From the cell containing the given text, extract its center point as (X, Y) coordinate. 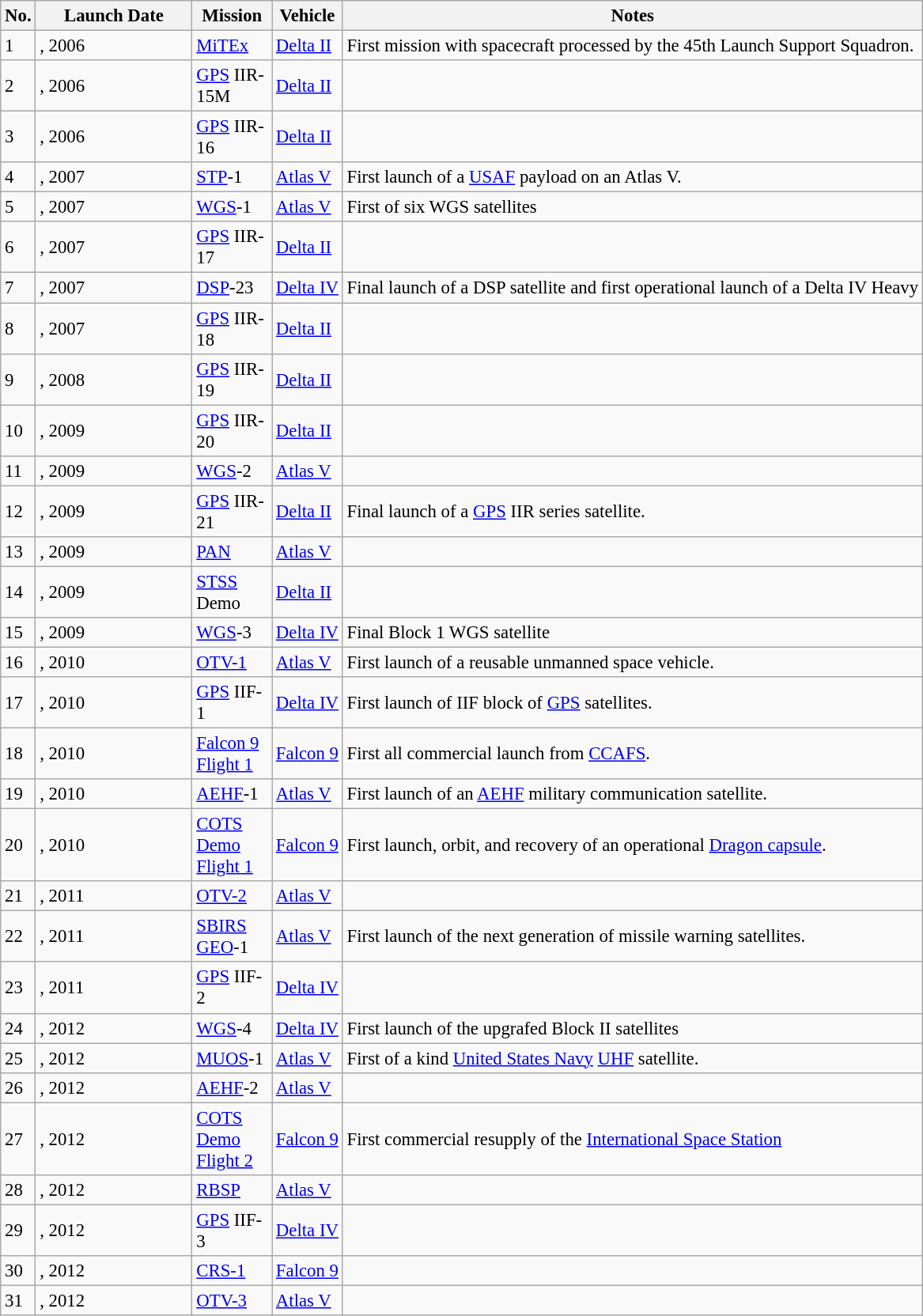
CRS-1 (233, 1271)
Final launch of a GPS IIR series satellite. (633, 511)
10 (18, 430)
First of six WGS satellites (633, 207)
15 (18, 633)
GPS IIR-15M (233, 85)
SBIRS GEO-1 (233, 936)
9 (18, 380)
24 (18, 1028)
GPS IIF-3 (233, 1231)
23 (18, 989)
2 (18, 85)
26 (18, 1087)
5 (18, 207)
Notes (633, 16)
First launch of the upgrafed Block II satellites (633, 1028)
First of a kind United States Navy UHF satellite. (633, 1058)
14 (18, 592)
7 (18, 288)
OTV-3 (233, 1300)
MiTEx (233, 46)
30 (18, 1271)
22 (18, 936)
AEHF-1 (233, 794)
Falcon 9 Flight 1 (233, 754)
WGS-4 (233, 1028)
No. (18, 16)
First launch of a reusable unmanned space vehicle. (633, 662)
OTV-2 (233, 896)
3 (18, 138)
Final launch of a DSP satellite and first operational launch of a Delta IV Heavy (633, 288)
First launch, orbit, and recovery of an operational Dragon capsule. (633, 845)
GPS IIR-18 (233, 329)
GPS IIR-20 (233, 430)
MUOS-1 (233, 1058)
29 (18, 1231)
GPS IIF-1 (233, 702)
WGS-2 (233, 471)
11 (18, 471)
GPS IIR-17 (233, 247)
GPS IIR-16 (233, 138)
Vehicle (308, 16)
First commercial resupply of the International Space Station (633, 1139)
27 (18, 1139)
STP-1 (233, 177)
4 (18, 177)
25 (18, 1058)
COTS Demo Flight 1 (233, 845)
GPS IIR-19 (233, 380)
Final Block 1 WGS satellite (633, 633)
13 (18, 552)
20 (18, 845)
12 (18, 511)
Mission (233, 16)
8 (18, 329)
17 (18, 702)
First launch of an AEHF military communication satellite. (633, 794)
21 (18, 896)
AEHF-2 (233, 1087)
OTV-1 (233, 662)
WGS-3 (233, 633)
16 (18, 662)
DSP-23 (233, 288)
19 (18, 794)
First mission with spacecraft processed by the 45th Launch Support Squadron. (633, 46)
WGS-1 (233, 207)
GPS IIR-21 (233, 511)
1 (18, 46)
6 (18, 247)
First launch of a USAF payload on an Atlas V. (633, 177)
Launch Date (114, 16)
RBSP (233, 1190)
, 2008 (114, 380)
First all commercial launch from CCAFS. (633, 754)
GPS IIF-2 (233, 989)
COTS Demo Flight 2 (233, 1139)
18 (18, 754)
31 (18, 1300)
PAN (233, 552)
28 (18, 1190)
First launch of IIF block of GPS satellites. (633, 702)
First launch of the next generation of missile warning satellites. (633, 936)
STSS Demo (233, 592)
